Scan for the cell matching the given text and deliver its [x, y] coordinate at center. 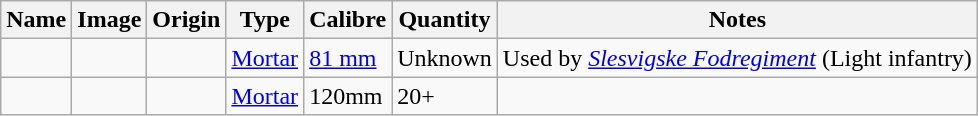
Type [265, 20]
Image [110, 20]
Origin [186, 20]
20+ [445, 96]
Calibre [348, 20]
Unknown [445, 58]
120mm [348, 96]
Quantity [445, 20]
81 mm [348, 58]
Name [36, 20]
Notes [737, 20]
Used by Slesvigske Fodregiment (Light infantry) [737, 58]
